Return [x, y] of the center of cell containing provided text 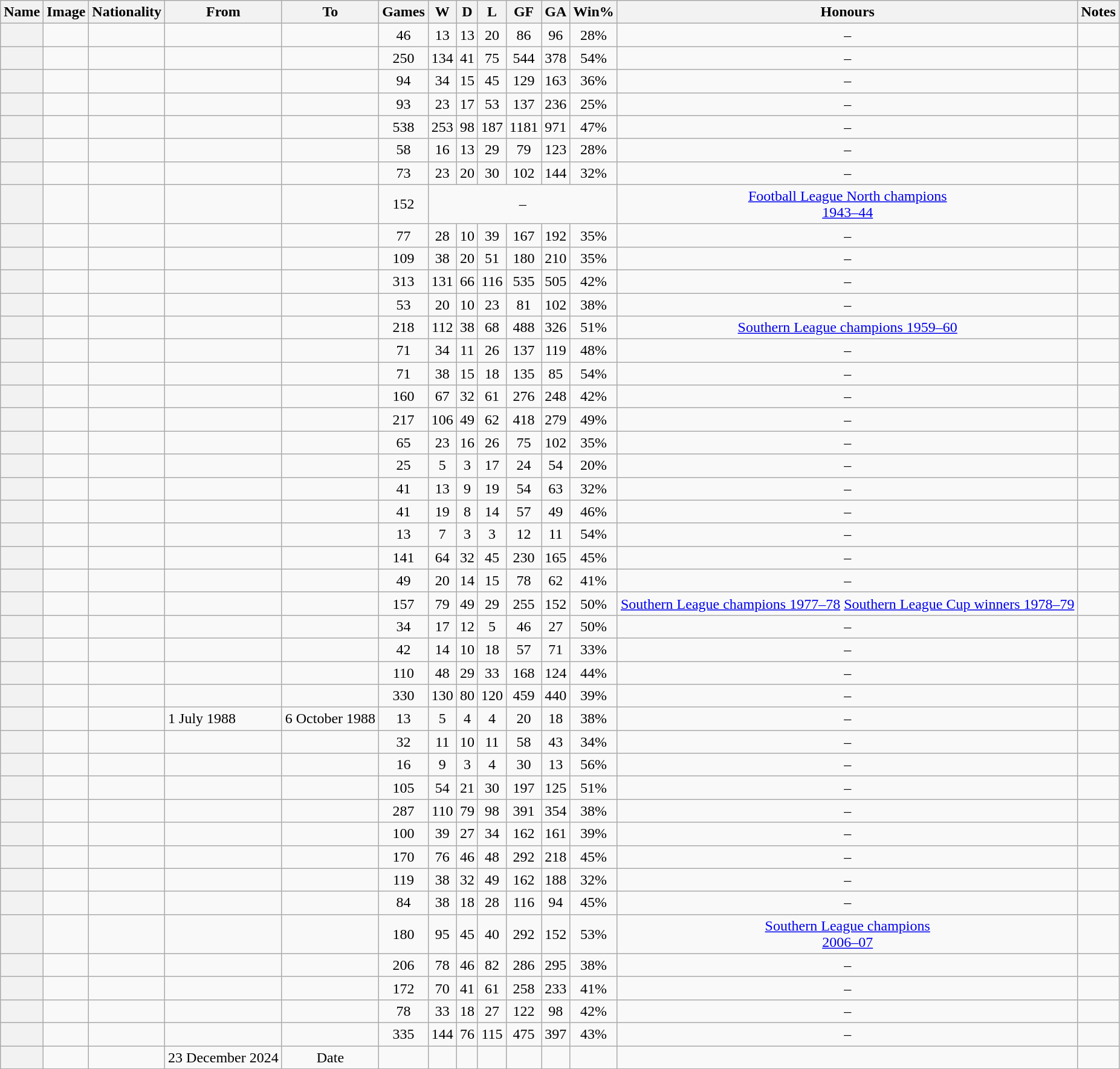
From [224, 12]
GA [556, 12]
488 [524, 328]
313 [404, 281]
1 July 1988 [224, 719]
141 [404, 557]
21 [467, 788]
120 [492, 696]
440 [556, 696]
459 [524, 696]
330 [404, 696]
157 [404, 603]
418 [524, 420]
535 [524, 281]
34% [594, 742]
167 [524, 235]
163 [556, 81]
42 [404, 649]
230 [524, 557]
538 [404, 127]
971 [556, 127]
82 [492, 965]
Notes [1098, 12]
130 [442, 696]
250 [404, 58]
Date [330, 1058]
258 [524, 988]
112 [442, 328]
66 [467, 281]
168 [524, 673]
170 [404, 857]
93 [404, 104]
64 [442, 557]
544 [524, 58]
Southern League champions 1959–60 [847, 328]
161 [556, 834]
217 [404, 420]
206 [404, 965]
1181 [524, 127]
70 [442, 988]
255 [524, 603]
Nationality [127, 12]
475 [524, 1034]
295 [556, 965]
172 [404, 988]
86 [524, 35]
236 [556, 104]
279 [556, 420]
233 [556, 988]
115 [492, 1034]
Games [404, 12]
To [330, 12]
8 [467, 512]
253 [442, 127]
36% [594, 81]
23 December 2024 [224, 1058]
47% [594, 127]
106 [442, 420]
335 [404, 1034]
100 [404, 834]
Image [66, 12]
68 [492, 328]
188 [556, 880]
210 [556, 258]
33% [594, 649]
73 [404, 173]
135 [524, 374]
326 [556, 328]
46% [594, 512]
134 [442, 58]
391 [524, 811]
84 [404, 903]
124 [556, 673]
56% [594, 765]
44% [594, 673]
165 [556, 557]
109 [404, 258]
65 [404, 443]
81 [524, 304]
40 [492, 934]
197 [524, 788]
129 [524, 81]
43% [594, 1034]
25% [594, 104]
85 [556, 374]
123 [556, 150]
Football League North champions1943–44 [847, 204]
131 [442, 281]
53% [594, 934]
160 [404, 397]
Win% [594, 12]
D [467, 12]
378 [556, 58]
Southern League champions2006–07 [847, 934]
48% [594, 351]
505 [556, 281]
7 [442, 534]
80 [467, 696]
287 [404, 811]
122 [524, 1011]
95 [442, 934]
GF [524, 12]
67 [442, 397]
49% [594, 420]
25 [404, 466]
W [442, 12]
51 [492, 258]
Name [22, 12]
6 October 1988 [330, 719]
96 [556, 35]
63 [556, 489]
Southern League champions 1977–78 Southern League Cup winners 1978–79 [847, 603]
187 [492, 127]
L [492, 12]
397 [556, 1034]
24 [524, 466]
20% [594, 466]
43 [556, 742]
286 [524, 965]
192 [556, 235]
77 [404, 235]
248 [556, 397]
105 [404, 788]
354 [556, 811]
276 [524, 397]
125 [556, 788]
Honours [847, 12]
